Provide the [x, y] coordinate of the cell's center where the given text is located.  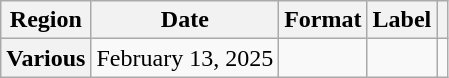
Region [46, 20]
Various [46, 58]
Date [185, 20]
February 13, 2025 [185, 58]
Label [402, 20]
Format [323, 20]
